Output the (X, Y) coordinate of the center of the cell containing the given text.  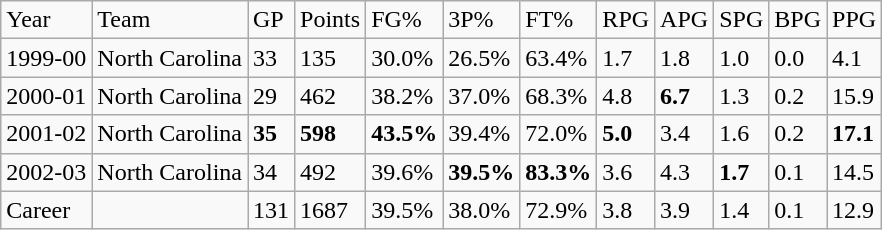
Team (170, 20)
FT% (558, 20)
83.3% (558, 172)
3.8 (626, 210)
SPG (742, 20)
4.1 (854, 58)
72.9% (558, 210)
63.4% (558, 58)
1.3 (742, 96)
38.0% (482, 210)
BPG (798, 20)
5.0 (626, 134)
14.5 (854, 172)
43.5% (404, 134)
4.8 (626, 96)
68.3% (558, 96)
131 (272, 210)
1.8 (684, 58)
598 (330, 134)
0.0 (798, 58)
135 (330, 58)
FG% (404, 20)
GP (272, 20)
Career (46, 210)
2000-01 (46, 96)
Points (330, 20)
PPG (854, 20)
35 (272, 134)
12.9 (854, 210)
3.9 (684, 210)
30.0% (404, 58)
3.4 (684, 134)
72.0% (558, 134)
26.5% (482, 58)
APG (684, 20)
1.0 (742, 58)
38.2% (404, 96)
39.6% (404, 172)
15.9 (854, 96)
6.7 (684, 96)
Year (46, 20)
2001-02 (46, 134)
37.0% (482, 96)
3P% (482, 20)
1687 (330, 210)
RPG (626, 20)
34 (272, 172)
492 (330, 172)
1999-00 (46, 58)
39.4% (482, 134)
462 (330, 96)
1.4 (742, 210)
29 (272, 96)
17.1 (854, 134)
2002-03 (46, 172)
4.3 (684, 172)
33 (272, 58)
3.6 (626, 172)
1.6 (742, 134)
